Search for the cell housing the specified text and yield its (x, y) center coordinate. 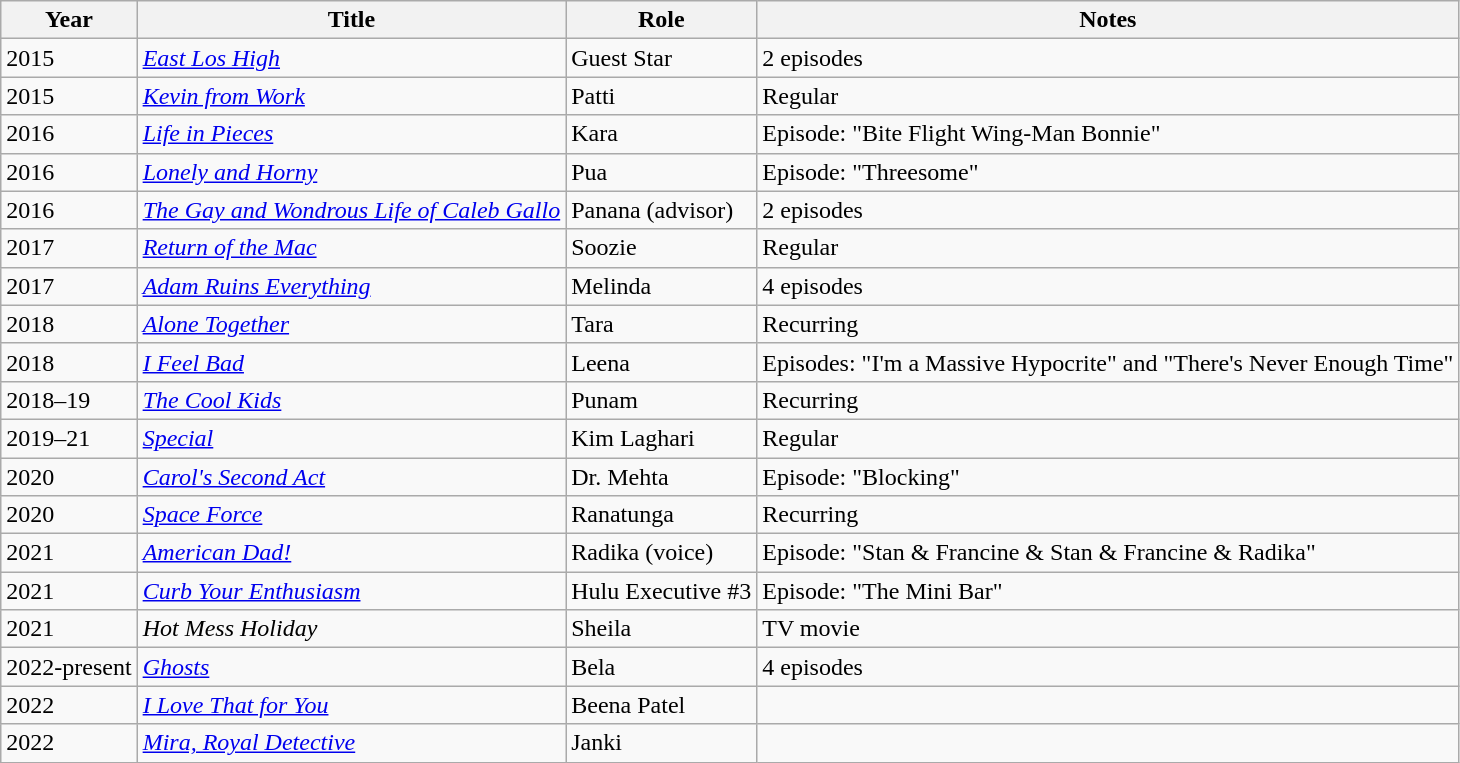
Kevin from Work (352, 96)
Episodes: "I'm a Massive Hypocrite" and "There's Never Enough Time" (1108, 362)
Ranatunga (662, 515)
Beena Patel (662, 705)
Title (352, 20)
Soozie (662, 248)
Kim Laghari (662, 438)
The Cool Kids (352, 400)
2022-present (69, 667)
Hot Mess Holiday (352, 629)
Panana (advisor) (662, 210)
Episode: "Bite Flight Wing-Man Bonnie" (1108, 134)
Year (69, 20)
Special (352, 438)
Janki (662, 743)
Adam Ruins Everything (352, 286)
Life in Pieces (352, 134)
I Love That for You (352, 705)
Mira, Royal Detective (352, 743)
Curb Your Enthusiasm (352, 591)
2019–21 (69, 438)
The Gay and Wondrous Life of Caleb Gallo (352, 210)
Leena (662, 362)
Return of the Mac (352, 248)
Dr. Mehta (662, 477)
2018–19 (69, 400)
Alone Together (352, 324)
Punam (662, 400)
Kara (662, 134)
East Los High (352, 58)
Pua (662, 172)
Lonely and Horny (352, 172)
Ghosts (352, 667)
Sheila (662, 629)
Melinda (662, 286)
Bela (662, 667)
Episode: "Stan & Francine & Stan & Francine & Radika" (1108, 553)
Hulu Executive #3 (662, 591)
Patti (662, 96)
Role (662, 20)
I Feel Bad (352, 362)
Notes (1108, 20)
Episode: "Threesome" (1108, 172)
Episode: "The Mini Bar" (1108, 591)
Tara (662, 324)
Radika (voice) (662, 553)
TV movie (1108, 629)
American Dad! (352, 553)
Carol's Second Act (352, 477)
Space Force (352, 515)
Guest Star (662, 58)
Episode: "Blocking" (1108, 477)
